Find where the given text appears and provide that cell's center as (X, Y) coordinate. 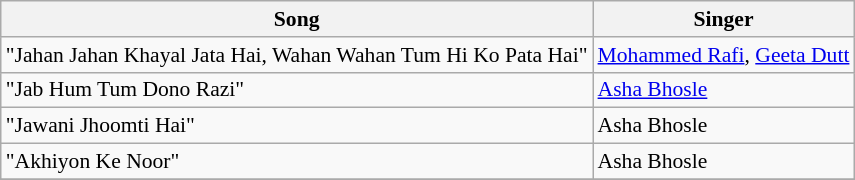
Singer (724, 19)
"Jawani Jhoomti Hai" (297, 126)
Song (297, 19)
Mohammed Rafi, Geeta Dutt (724, 55)
"Jab Hum Tum Dono Razi" (297, 90)
"Jahan Jahan Khayal Jata Hai, Wahan Wahan Tum Hi Ko Pata Hai" (297, 55)
"Akhiyon Ke Noor" (297, 162)
